Identify which cell holds the provided text, then report its [x, y] central coordinate. 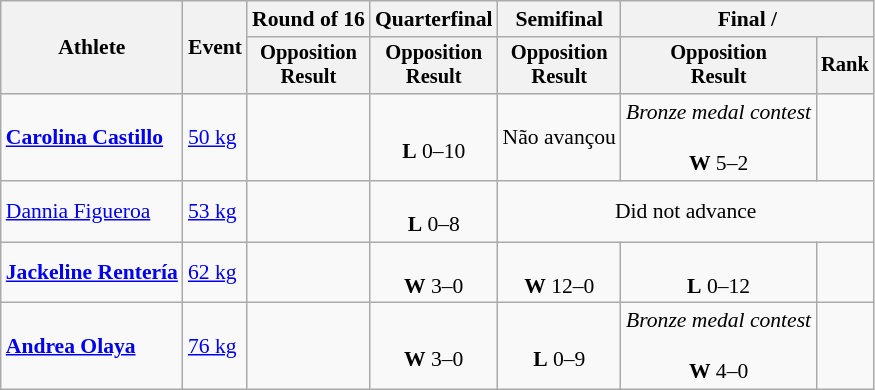
Carolina Castillo [92, 138]
Round of 16 [308, 19]
50 kg [215, 138]
L 0–12 [718, 272]
Did not advance [686, 212]
Semifinal [560, 19]
Athlete [92, 48]
Jackeline Rentería [92, 272]
Quarterfinal [434, 19]
Bronze medal contestW 4–0 [718, 346]
L 0–8 [434, 212]
L 0–10 [434, 138]
Bronze medal contestW 5–2 [718, 138]
Andrea Olaya [92, 346]
Event [215, 48]
Não avançou [560, 138]
Dannia Figueroa [92, 212]
Final / [748, 19]
L 0–9 [560, 346]
W 12–0 [560, 272]
62 kg [215, 272]
76 kg [215, 346]
Rank [845, 66]
53 kg [215, 212]
